Provide the (X, Y) coordinate of the cell's center where the given text is located.  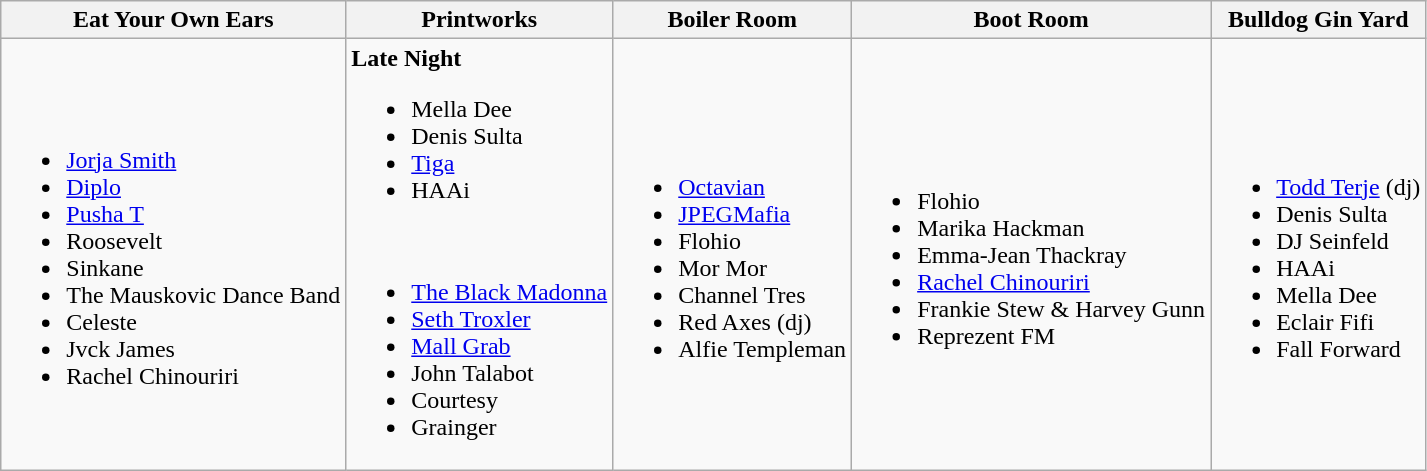
Bulldog Gin Yard (1318, 20)
Boot Room (1032, 20)
Late NightMella DeeDenis SultaTigaHAAiThe Black MadonnaSeth TroxlerMall GrabJohn TalabotCourtesyGrainger (480, 254)
Eat Your Own Ears (174, 20)
Todd Terje (dj)Denis SultaDJ SeinfeldHAAiMella DeeEclair FifiFall Forward (1318, 254)
OctavianJPEGMafiaFlohioMor MorChannel TresRed Axes (dj)Alfie Templeman (732, 254)
Boiler Room (732, 20)
Jorja SmithDiploPusha TRooseveltSinkaneThe Mauskovic Dance BandCelesteJvck JamesRachel Chinouriri (174, 254)
Printworks (480, 20)
FlohioMarika HackmanEmma-Jean ThackrayRachel ChinouririFrankie Stew & Harvey GunnReprezent FM (1032, 254)
